Provide the (X, Y) coordinate of the cell's center where the given text is located.  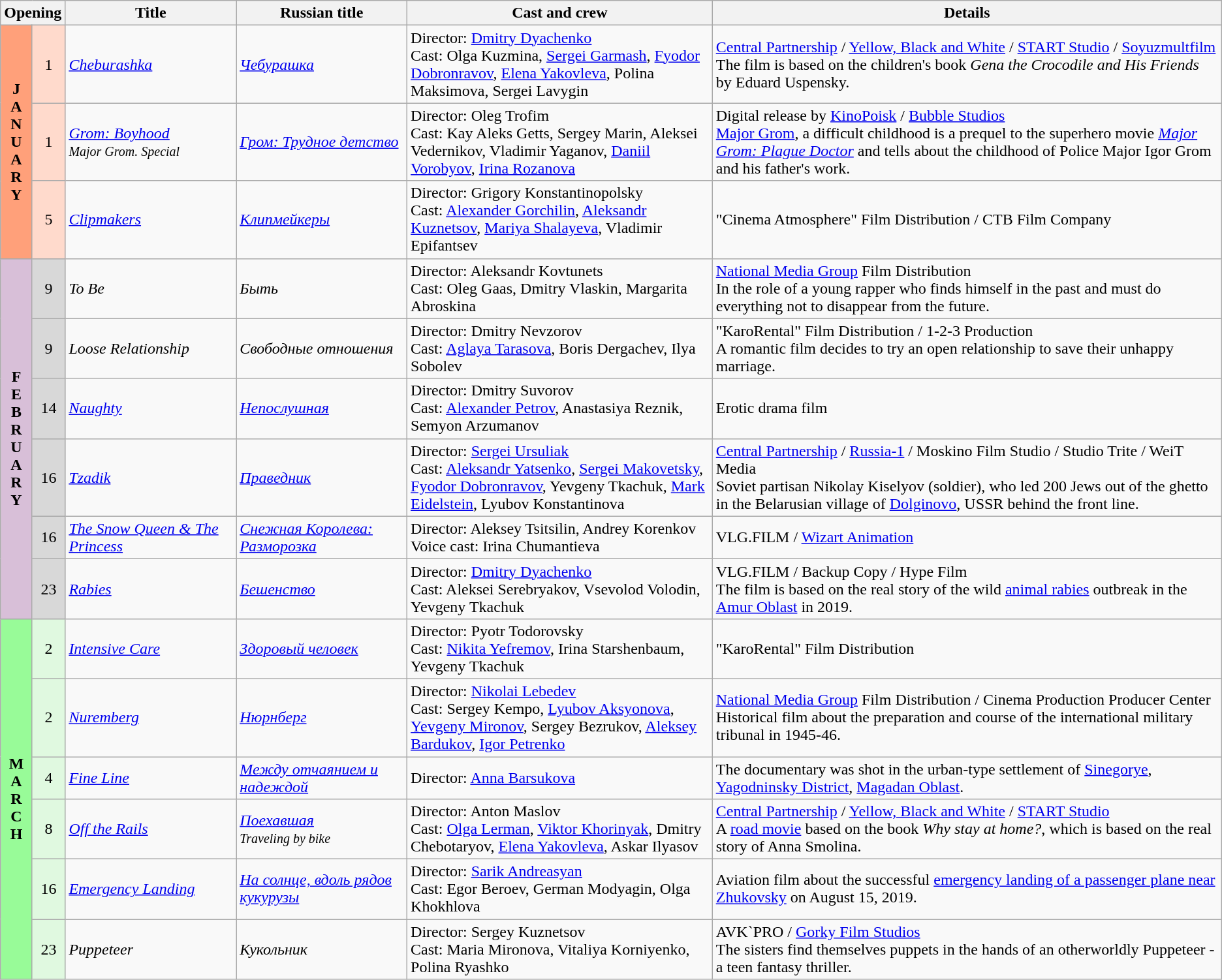
Между отчаянием и надеждой (322, 778)
Праведник (322, 478)
Nuremberg (151, 718)
Director: Sergey Kuznetsov Cast: Maria Mironova, Vitaliya Korniyenko, Polina Ryashko (560, 949)
VLG.FILM / Backup Copy / Hype Film The film is based on the real story of the wild animal rabies outbreak in the Amur Oblast in 2019. (967, 589)
Гром: Трудное детство (322, 142)
Puppeteer (151, 949)
"Cinema Atmosphere" Film Distribution / CTB Film Company (967, 219)
Director: Dmitry Dyachenko Cast: Olga Kuzmina, Sergei Garmash, Fyodor Dobronravov, Elena Yakovleva, Polina Maksimova, Sergei Lavygin (560, 64)
Director: Dmitry Dyachenko Cast: Aleksei Serebryakov, Vsevolod Volodin, Yevgeny Tkachuk (560, 589)
To Be (151, 288)
На солнце, вдоль рядов кукурузы (322, 889)
Нюрнберг (322, 718)
Tzadik (151, 478)
Intensive Care (151, 649)
Чебурашка (322, 64)
Director: Aleksey Tsitsilin, Andrey Korenkov Voice cast: Irina Chumantieva (560, 538)
Cheburashka (151, 64)
Director: Oleg Trofim Cast: Kay Aleks Getts, Sergey Marin, Aleksei Vedernikov, Vladimir Yaganov, Daniil Vorobyov, Irina Rozanova (560, 142)
The Snow Queen & The Princess (151, 538)
4 (48, 778)
FEBRUARY (17, 438)
AVK`PRO / Gorky Film Studios The sisters find themselves puppets in the hands of an otherworldly Puppeteer - a teen fantasy thriller. (967, 949)
Непослушная (322, 408)
Grom: Boyhood Major Grom. Special (151, 142)
Russian title (322, 13)
Здоровый человек (322, 649)
Director: Anton Maslov Cast: Olga Lerman, Viktor Khorinyak, Dmitry Chebotaryov, Elena Yakovleva, Askar Ilyasov (560, 829)
Director: Grigory Konstantinopolsky Cast: Alexander Gorchilin, Aleksandr Kuznetsov, Mariya Shalayeva, Vladimir Epifantsev (560, 219)
"KaroRental" Film Distribution / 1-2-3 Production A romantic film decides to try an open relationship to save their unhappy marriage. (967, 348)
14 (48, 408)
5 (48, 219)
Emergency Landing (151, 889)
Бешенство (322, 589)
Clipmakers (151, 219)
Клипмейкеры (322, 219)
"KaroRental" Film Distribution (967, 649)
8 (48, 829)
Loose Relationship (151, 348)
Снежная Королева: Разморозка (322, 538)
Director: Sarik Andreasyan Cast: Egor Beroev, German Modyagin, Olga Khokhlova (560, 889)
Director: Pyotr Todorovsky Cast: Nikita Yefremov, Irina Starshenbaum, Yevgeny Tkachuk (560, 649)
Rabies (151, 589)
Director: Anna Barsukova (560, 778)
Title (151, 13)
JANUARY (17, 142)
Director: Aleksandr Kovtunets Cast: Oleg Gaas, Dmitry Vlaskin, Margarita Abroskina (560, 288)
Свободные отношения (322, 348)
Details (967, 13)
Кукольник (322, 949)
Naughty (151, 408)
Director: Dmitry Nevzorov Cast: Aglaya Tarasova, Boris Dergachev, Ilya Sobolev (560, 348)
Opening (33, 13)
Поехавшая Traveling by bike (322, 829)
Fine Line (151, 778)
Быть (322, 288)
The documentary was shot in the urban-type settlement of Sinegorye, Yagodninsky District, Magadan Oblast. (967, 778)
VLG.FILM / Wizart Animation (967, 538)
Off the Rails (151, 829)
Cast and crew (560, 13)
Aviation film about the successful emergency landing of a passenger plane near Zhukovsky on August 15, 2019. (967, 889)
Director: Sergei Ursuliak Cast: Aleksandr Yatsenko, Sergei Makovetsky, Fyodor Dobronravov, Yevgeny Tkachuk, Mark Eidelstein, Lyubov Konstantinova (560, 478)
MARCH (17, 799)
Director: Dmitry Suvorov Cast: Alexander Petrov, Anastasiya Reznik, Semyon Arzumanov (560, 408)
Erotic drama film (967, 408)
Director: Nikolai Lebedev Cast: Sergey Kempo, Lyubov Aksyonova, Yevgeny Mironov, Sergey Bezrukov, Aleksey Bardukov, Igor Petrenko (560, 718)
